Capture the cell that displays the provided text and extract its [x, y] central coordinate. 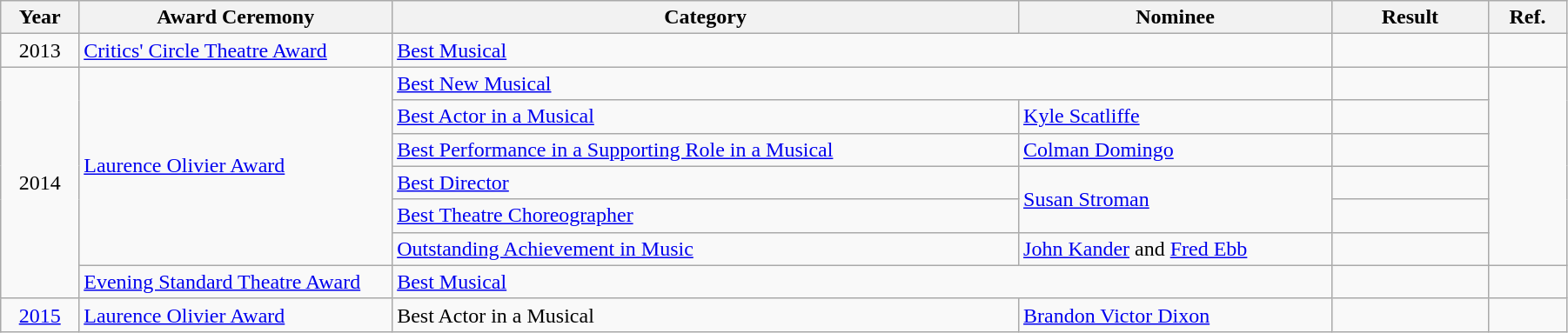
2015 [40, 315]
Evening Standard Theatre Award [236, 282]
John Kander and Fred Ebb [1176, 249]
Best New Musical [862, 83]
Ref. [1527, 17]
Outstanding Achievement in Music [706, 249]
Nominee [1176, 17]
Susan Stroman [1176, 199]
2013 [40, 50]
Category [706, 17]
Result [1410, 17]
Best Director [706, 183]
Critics' Circle Theatre Award [236, 50]
Kyle Scatliffe [1176, 117]
Brandon Victor Dixon [1176, 315]
Best Performance in a Supporting Role in a Musical [706, 150]
Best Theatre Choreographer [706, 216]
2014 [40, 183]
Award Ceremony [236, 17]
Year [40, 17]
Colman Domingo [1176, 150]
